Capture the cell that displays the provided text and extract its [X, Y] central coordinate. 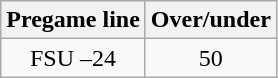
Over/under [210, 20]
FSU –24 [74, 58]
50 [210, 58]
Pregame line [74, 20]
